Identify which cell holds the provided text, then report its (x, y) central coordinate. 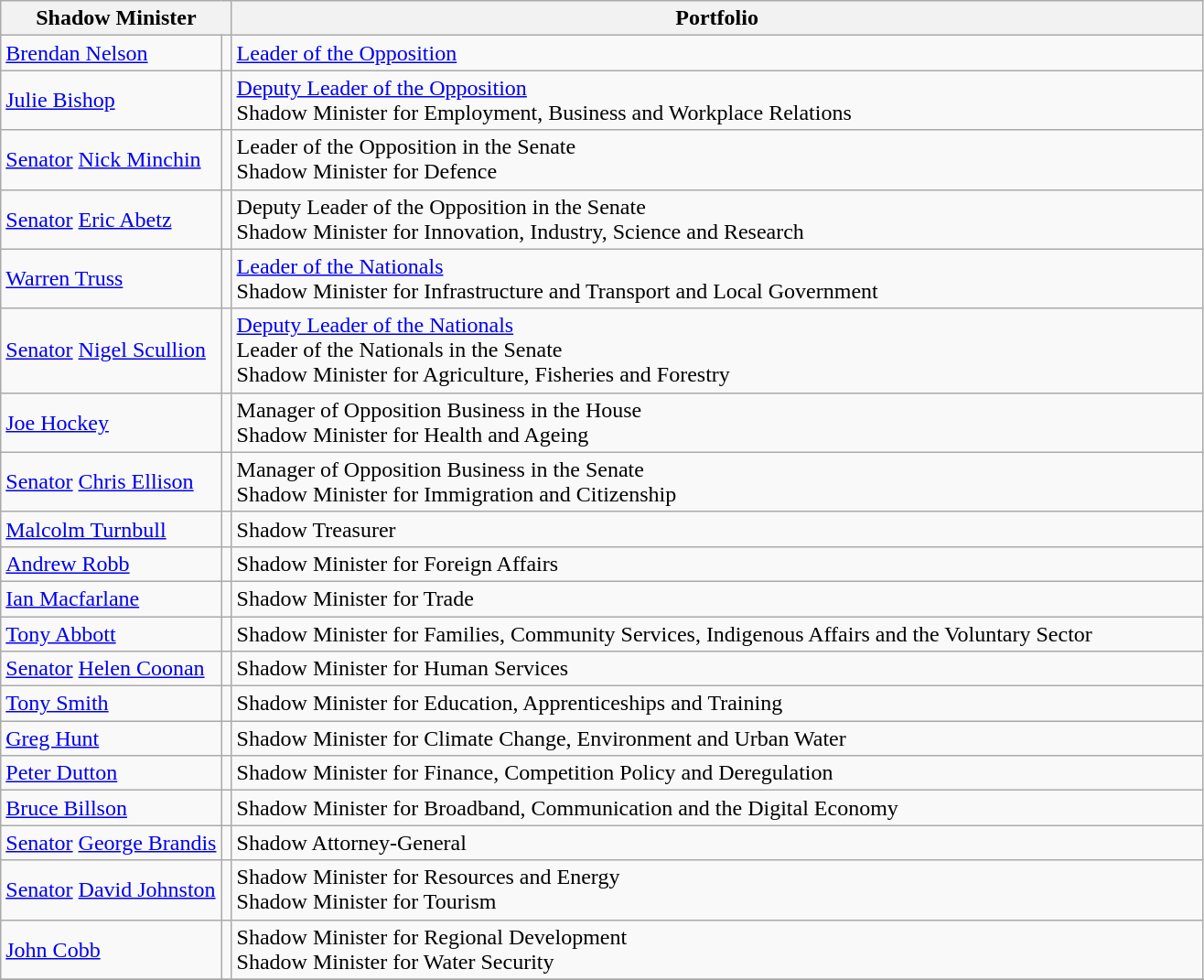
Ian Macfarlane (112, 598)
Deputy Leader of the Opposition in the SenateShadow Minister for Innovation, Industry, Science and Research (717, 220)
Manager of Opposition Business in the SenateShadow Minister for Immigration and Citizenship (717, 481)
Portfolio (717, 18)
Senator Eric Abetz (112, 220)
Shadow Minister for Trade (717, 598)
Shadow Minister for Finance, Competition Policy and Deregulation (717, 773)
Shadow Treasurer (717, 529)
Shadow Minister for Families, Community Services, Indigenous Affairs and the Voluntary Sector (717, 634)
Manager of Opposition Business in the HouseShadow Minister for Health and Ageing (717, 423)
Peter Dutton (112, 773)
Shadow Minister for Climate Change, Environment and Urban Water (717, 738)
Senator Chris Ellison (112, 481)
Shadow Minister for Regional DevelopmentShadow Minister for Water Security (717, 950)
Shadow Attorney-General (717, 843)
Senator David Johnston (112, 889)
Deputy Leader of the OppositionShadow Minister for Employment, Business and Workplace Relations (717, 101)
Leader of the NationalsShadow Minister for Infrastructure and Transport and Local Government (717, 278)
Shadow Minister for Human Services (717, 669)
Malcolm Turnbull (112, 529)
Joe Hockey (112, 423)
Deputy Leader of the NationalsLeader of the Nationals in the SenateShadow Minister for Agriculture, Fisheries and Forestry (717, 350)
Tony Smith (112, 704)
Greg Hunt (112, 738)
Senator Nick Minchin (112, 159)
Julie Bishop (112, 101)
Shadow Minister for Resources and EnergyShadow Minister for Tourism (717, 889)
Senator Nigel Scullion (112, 350)
Warren Truss (112, 278)
Andrew Robb (112, 564)
Shadow Minister for Education, Apprenticeships and Training (717, 704)
Tony Abbott (112, 634)
Senator George Brandis (112, 843)
Senator Helen Coonan (112, 669)
Brendan Nelson (112, 53)
Shadow Minister for Foreign Affairs (717, 564)
Shadow Minister for Broadband, Communication and the Digital Economy (717, 808)
Bruce Billson (112, 808)
Shadow Minister (116, 18)
Leader of the Opposition (717, 53)
John Cobb (112, 950)
Leader of the Opposition in the SenateShadow Minister for Defence (717, 159)
